Return the (x, y) coordinate for the center point of the cell that contains the specified text.  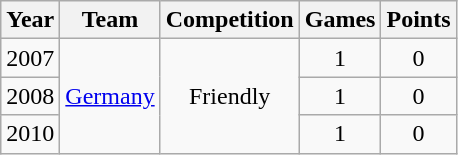
Germany (110, 96)
Friendly (230, 96)
Competition (230, 20)
Year (30, 20)
Team (110, 20)
2008 (30, 96)
2007 (30, 58)
Points (418, 20)
2010 (30, 134)
Games (340, 20)
